Scan for the cell matching the given text and deliver its [x, y] coordinate at center. 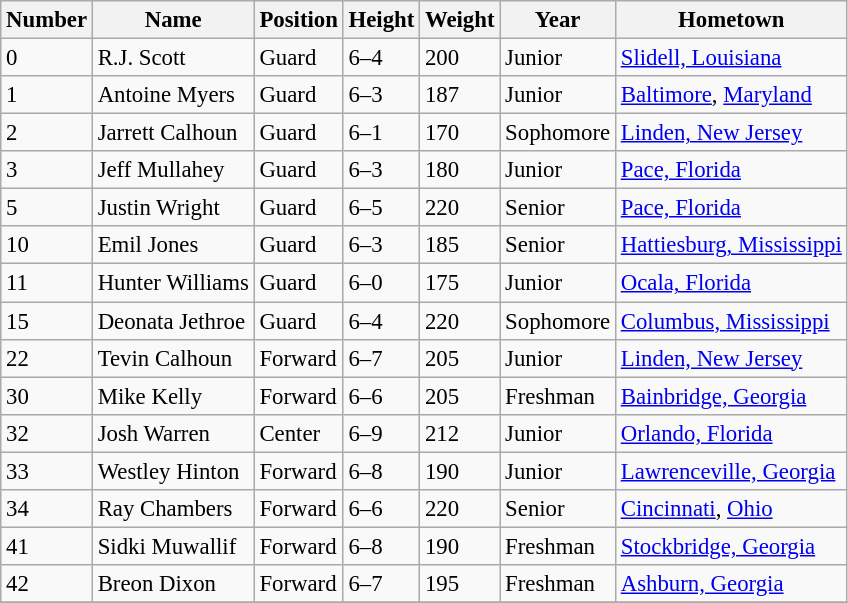
Name [173, 20]
Hattiesburg, Mississippi [731, 245]
Height [381, 20]
Deonata Jethroe [173, 321]
Stockbridge, Georgia [731, 546]
10 [47, 245]
Josh Warren [173, 433]
34 [47, 509]
Cincinnati, Ohio [731, 509]
R.J. Scott [173, 58]
6–0 [381, 283]
0 [47, 58]
Hunter Williams [173, 283]
32 [47, 433]
Justin Wright [173, 208]
Mike Kelly [173, 396]
195 [460, 584]
41 [47, 546]
22 [47, 358]
180 [460, 170]
3 [47, 170]
6–5 [381, 208]
Bainbridge, Georgia [731, 396]
185 [460, 245]
175 [460, 283]
Ray Chambers [173, 509]
Center [298, 433]
Year [558, 20]
Jarrett Calhoun [173, 133]
Sidki Muwallif [173, 546]
Antoine Myers [173, 95]
200 [460, 58]
212 [460, 433]
30 [47, 396]
Weight [460, 20]
187 [460, 95]
Emil Jones [173, 245]
Slidell, Louisiana [731, 58]
Ocala, Florida [731, 283]
Westley Hinton [173, 471]
5 [47, 208]
Ashburn, Georgia [731, 584]
Breon Dixon [173, 584]
Tevin Calhoun [173, 358]
170 [460, 133]
6–1 [381, 133]
Baltimore, Maryland [731, 95]
1 [47, 95]
6–9 [381, 433]
15 [47, 321]
42 [47, 584]
Orlando, Florida [731, 433]
Columbus, Mississippi [731, 321]
Position [298, 20]
2 [47, 133]
33 [47, 471]
Lawrenceville, Georgia [731, 471]
Jeff Mullahey [173, 170]
Hometown [731, 20]
Number [47, 20]
11 [47, 283]
